Scan for the cell matching the given text and deliver its (x, y) coordinate at center. 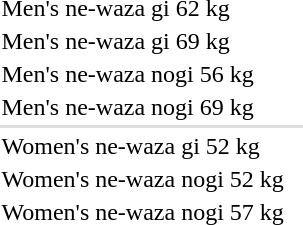
Men's ne-waza nogi 56 kg (142, 74)
Women's ne-waza nogi 52 kg (142, 179)
Men's ne-waza nogi 69 kg (142, 107)
Women's ne-waza gi 52 kg (142, 146)
Men's ne-waza gi 69 kg (142, 41)
